Search for the cell housing the specified text and yield its (X, Y) center coordinate. 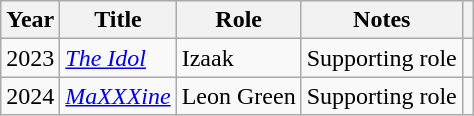
Leon Green (238, 96)
Title (118, 20)
MaXXXine (118, 96)
2023 (30, 58)
Year (30, 20)
Izaak (238, 58)
2024 (30, 96)
Role (238, 20)
The Idol (118, 58)
Notes (382, 20)
